Scan for the cell matching the given text and deliver its (x, y) coordinate at center. 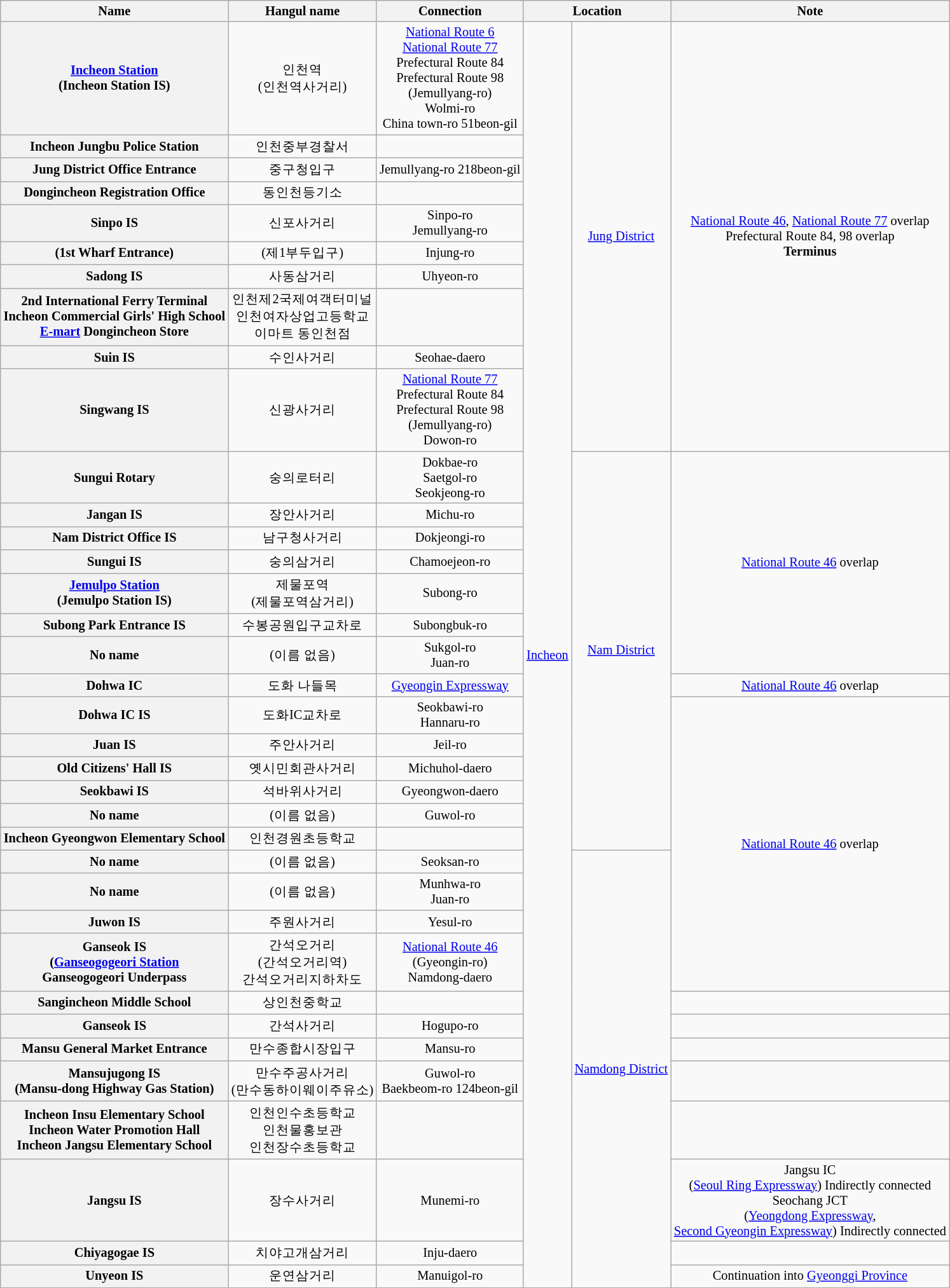
Nam District (621, 651)
Location (597, 11)
장안사거리 (303, 515)
National Route 77Prefectural Route 84Prefectural Route 98(Jemullyang-ro)Dowon-ro (450, 410)
주안사거리 (303, 745)
Name (114, 11)
Dohwa IC IS (114, 715)
Sadong IS (114, 276)
사동삼거리 (303, 276)
Jangan IS (114, 515)
Michu-ro (450, 515)
Subong Park Entrance IS (114, 626)
Seokbawi IS (114, 792)
Dohwa IC (114, 685)
옛시민회관사거리 (303, 768)
Incheon Gyeongwon Elementary School (114, 838)
수봉공원입구교차로 (303, 626)
치야고개삼거리 (303, 1252)
National Route 46(Gyeongin-ro)Namdong-daero (450, 963)
중구청입구 (303, 169)
Uhyeon-ro (450, 276)
Nam District Office IS (114, 538)
Chamoejeon-ro (450, 562)
간석사거리 (303, 1026)
Jung District (621, 236)
Jemullyang-ro 218beon-gil (450, 169)
남구청사거리 (303, 538)
인천제2국제여객터미널인천여자상업고등학교이마트 동인천점 (303, 317)
장수사거리 (303, 1200)
만수종합시장입구 (303, 1049)
간석오거리(간석오거리역)간석오거리지하차도 (303, 963)
Guwol-roBaekbeom-ro 124beon-gil (450, 1081)
Subongbuk-ro (450, 626)
Guwol-ro (450, 815)
Jangsu IS (114, 1200)
Juwon IS (114, 922)
Sinpo-roJemullyang-ro (450, 223)
Seohae-daero (450, 357)
Gyeongwon-daero (450, 792)
Sinpo IS (114, 223)
Sungui IS (114, 562)
Seoksan-ro (450, 862)
Suin IS (114, 357)
만수주공사거리(만수동하이웨이주유소) (303, 1081)
National Route 46, National Route 77 overlapPrefectural Route 84, 98 overlapTerminus (810, 236)
신포사거리 (303, 223)
Mansu General Market Entrance (114, 1049)
Sungui Rotary (114, 477)
석바위사거리 (303, 792)
숭의삼거리 (303, 562)
(제1부두입구) (303, 253)
신광사거리 (303, 410)
2nd International Ferry TerminalIncheon Commercial Girls' High SchoolE-mart Dongincheon Store (114, 317)
Chiyagogae IS (114, 1252)
Ganseok IS (114, 1026)
도화 나들목 (303, 685)
인천역(인천역사거리) (303, 78)
Note (810, 11)
Munemi-ro (450, 1200)
도화IC교차로 (303, 715)
Gyeongin Expressway (450, 685)
Ganseok IS(Ganseogogeori StationGanseogogeori Underpass (114, 963)
Manuigol-ro (450, 1277)
Michuhol-daero (450, 768)
숭의로터리 (303, 477)
Namdong District (621, 1069)
Singwang IS (114, 410)
Mansu-ro (450, 1049)
Incheon Insu Elementary SchoolIncheon Water Promotion HallIncheon Jangsu Elementary School (114, 1130)
Hogupo-ro (450, 1026)
Dokjeongi-ro (450, 538)
Subong-ro (450, 593)
(1st Wharf Entrance) (114, 253)
Incheon (547, 655)
Incheon Jungbu Police Station (114, 146)
주원사거리 (303, 922)
Injung-ro (450, 253)
Unyeon IS (114, 1277)
Dongincheon Registration Office (114, 193)
Old Citizens' Hall IS (114, 768)
National Route 6National Route 77Prefectural Route 84Prefectural Route 98(Jemullyang-ro)Wolmi-roChina town-ro 51beon-gil (450, 78)
Mansujugong IS(Mansu-dong Highway Gas Station) (114, 1081)
Seokbawi-roHannaru-ro (450, 715)
Jangsu IC(Seoul Ring Expressway) Indirectly connectedSeochang JCT(Yeongdong Expressway, Second Gyeongin Expressway) Indirectly connected (810, 1200)
제물포역(제물포역삼거리) (303, 593)
인천경원초등학교 (303, 838)
상인천중학교 (303, 1002)
Sangincheon Middle School (114, 1002)
Inju-daero (450, 1252)
Dokbae-roSaetgol-roSeokjeong-ro (450, 477)
Hangul name (303, 11)
인천중부경찰서 (303, 146)
수인사거리 (303, 357)
Jung District Office Entrance (114, 169)
Jemulpo Station(Jemulpo Station IS) (114, 593)
동인천등기소 (303, 193)
운연삼거리 (303, 1277)
Jeil-ro (450, 745)
Yesul-ro (450, 922)
Connection (450, 11)
Munhwa-roJuan-ro (450, 891)
인천인수초등학교인천물홍보관인천장수초등학교 (303, 1130)
Juan IS (114, 745)
Incheon Station(Incheon Station IS) (114, 78)
Sukgol-roJuan-ro (450, 655)
Continuation into Gyeonggi Province (810, 1277)
